Find where the given text appears and provide that cell's center as [x, y] coordinate. 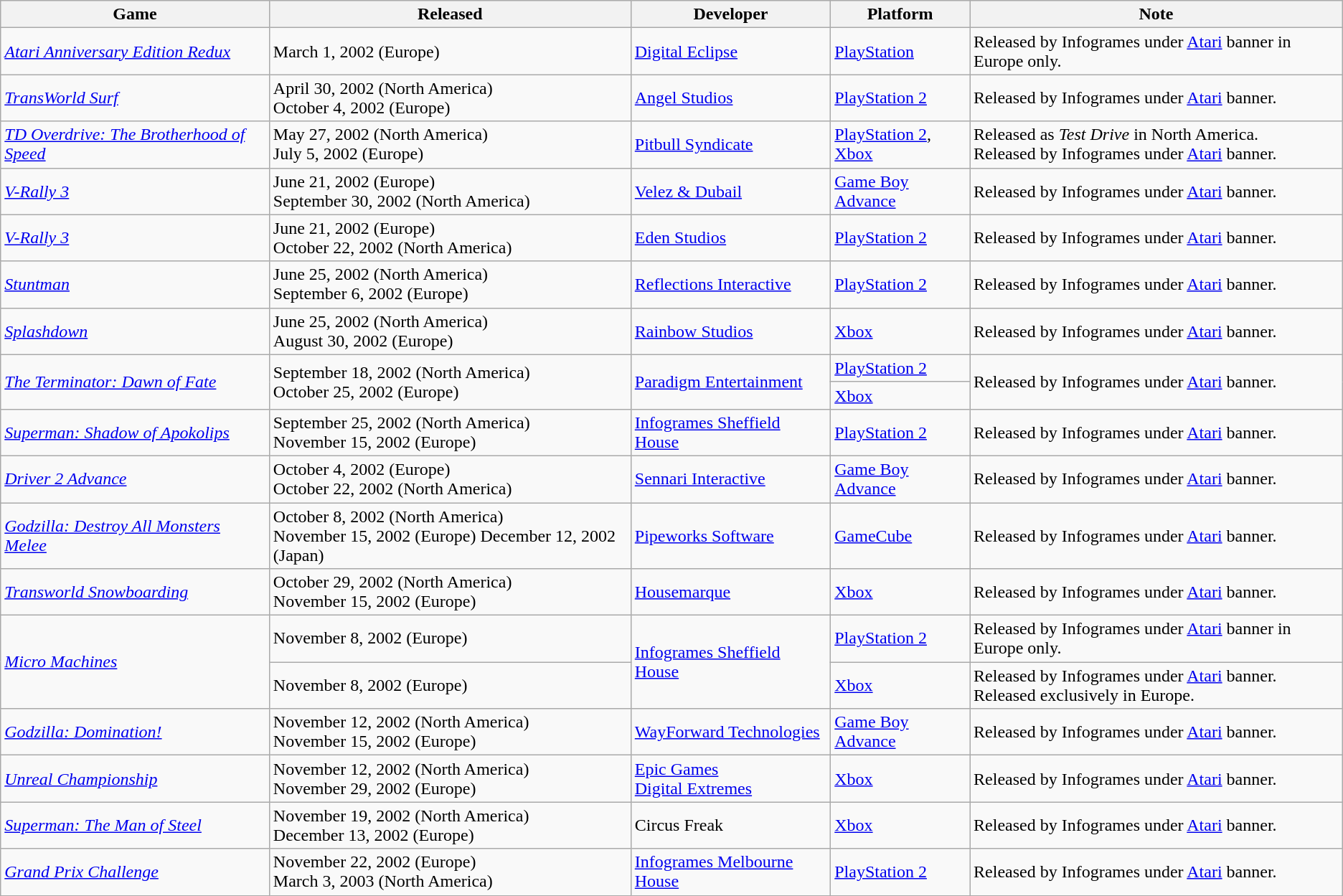
Note [1156, 14]
Epic GamesDigital Extremes [730, 779]
Released by Infogrames under Atari banner.Released exclusively in Europe. [1156, 686]
Transworld Snowboarding [135, 593]
Angel Studios [730, 98]
November 22, 2002 (Europe)March 3, 2003 (North America) [450, 872]
September 25, 2002 (North America)November 15, 2002 (Europe) [450, 432]
Splashdown [135, 331]
Atari Anniversary Edition Redux [135, 52]
The Terminator: Dawn of Fate [135, 382]
Infogrames Melbourne House [730, 872]
Superman: Shadow of Apokolips [135, 432]
Velez & Dubail [730, 191]
June 25, 2002 (North America)September 6, 2002 (Europe) [450, 284]
November 19, 2002 (North America)December 13, 2002 (Europe) [450, 825]
Pitbull Syndicate [730, 145]
Unreal Championship [135, 779]
Grand Prix Challenge [135, 872]
April 30, 2002 (North America)October 4, 2002 (Europe) [450, 98]
Stuntman [135, 284]
October 8, 2002 (North America)November 15, 2002 (Europe) December 12, 2002 (Japan) [450, 535]
TransWorld Surf [135, 98]
Released as Test Drive in North America.Released by Infogrames under Atari banner. [1156, 145]
June 21, 2002 (Europe)September 30, 2002 (North America) [450, 191]
October 29, 2002 (North America)November 15, 2002 (Europe) [450, 593]
Circus Freak [730, 825]
Platform [900, 14]
Pipeworks Software [730, 535]
Housemarque [730, 593]
May 27, 2002 (North America)July 5, 2002 (Europe) [450, 145]
Digital Eclipse [730, 52]
Released [450, 14]
Godzilla: Destroy All Monsters Melee [135, 535]
Superman: The Man of Steel [135, 825]
Game [135, 14]
PlayStation 2, Xbox [900, 145]
October 4, 2002 (Europe)October 22, 2002 (North America) [450, 479]
Developer [730, 14]
Reflections Interactive [730, 284]
November 12, 2002 (North America)November 29, 2002 (Europe) [450, 779]
PlayStation [900, 52]
November 12, 2002 (North America)November 15, 2002 (Europe) [450, 732]
Eden Studios [730, 238]
Driver 2 Advance [135, 479]
Sennari Interactive [730, 479]
Micro Machines [135, 662]
WayForward Technologies [730, 732]
September 18, 2002 (North America)October 25, 2002 (Europe) [450, 382]
Paradigm Entertainment [730, 382]
June 21, 2002 (Europe)October 22, 2002 (North America) [450, 238]
March 1, 2002 (Europe) [450, 52]
TD Overdrive: The Brotherhood of Speed [135, 145]
GameCube [900, 535]
June 25, 2002 (North America)August 30, 2002 (Europe) [450, 331]
Rainbow Studios [730, 331]
Godzilla: Domination! [135, 732]
